Search for the cell housing the specified text and yield its (X, Y) center coordinate. 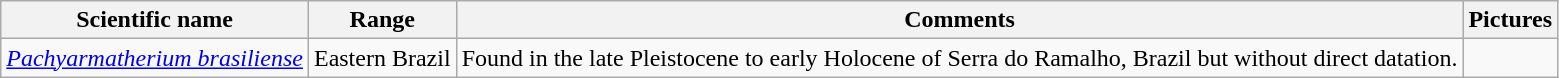
Comments (960, 20)
Scientific name (155, 20)
Eastern Brazil (382, 58)
Found in the late Pleistocene to early Holocene of Serra do Ramalho, Brazil but without direct datation. (960, 58)
Range (382, 20)
Pictures (1510, 20)
Pachyarmatherium brasiliense (155, 58)
